Pinpoint the cell where the given text exists, returning its (X, Y) midpoint coordinate. 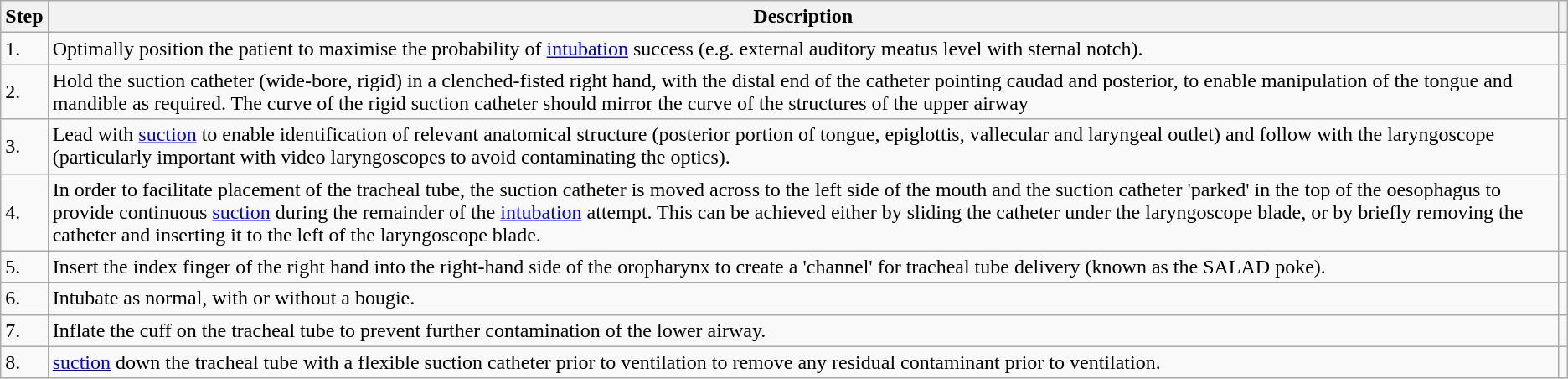
5. (24, 267)
Optimally position the patient to maximise the probability of intubation success (e.g. external auditory meatus level with sternal notch). (802, 49)
Description (802, 17)
Inflate the cuff on the tracheal tube to prevent further contamination of the lower airway. (802, 330)
Step (24, 17)
Intubate as normal, with or without a bougie. (802, 299)
3. (24, 146)
suction down the tracheal tube with a flexible suction catheter prior to ventilation to remove any residual contaminant prior to ventilation. (802, 362)
2. (24, 92)
4. (24, 212)
6. (24, 299)
8. (24, 362)
7. (24, 330)
1. (24, 49)
